Capture the cell that displays the provided text and extract its (x, y) central coordinate. 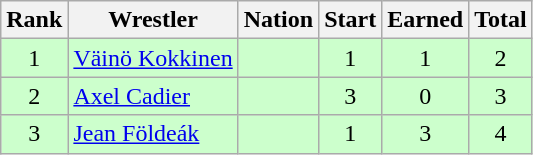
Total (501, 20)
0 (426, 96)
Jean Földeák (153, 134)
Nation (278, 20)
Wrestler (153, 20)
Axel Cadier (153, 96)
Earned (426, 20)
Väinö Kokkinen (153, 58)
Start (350, 20)
Rank (34, 20)
4 (501, 134)
